Extract the [X, Y] coordinate from the center of the cell holding the provided text.  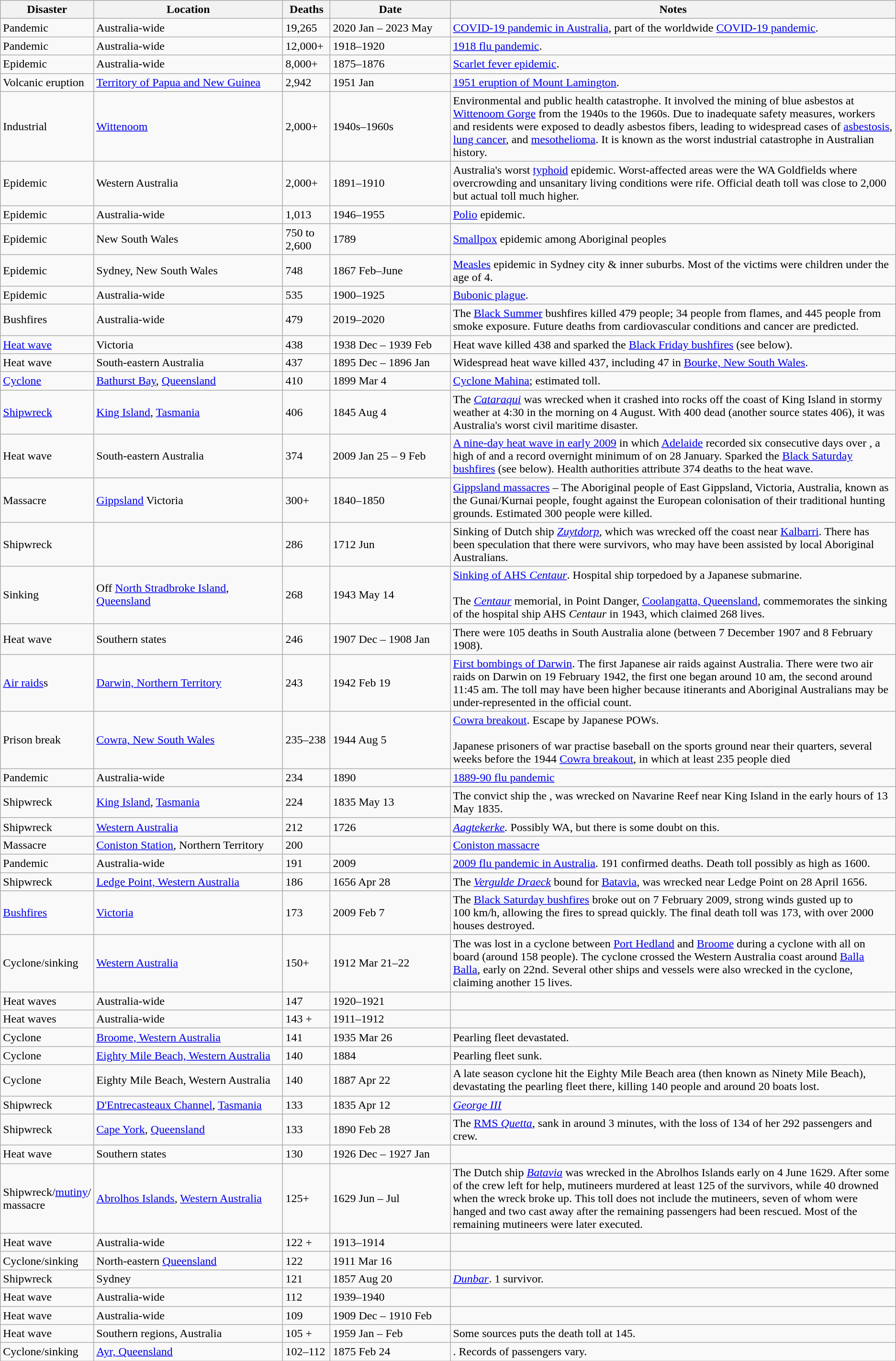
1935 Mar 26 [391, 1037]
2,942 [306, 82]
Smallpox epidemic among Aboriginal peoples [673, 239]
Broome, Western Australia [189, 1037]
D'Entrecasteaux Channel, Tasmania [189, 1105]
1890 [391, 777]
122 + [306, 1242]
1895 Dec – 1896 Jan [391, 363]
Coniston massacre [673, 845]
Date [391, 10]
122 [306, 1260]
Cowra, New South Wales [189, 740]
1,013 [306, 214]
130 [306, 1154]
121 [306, 1279]
Territory of Papua and New Guinea [189, 82]
1959 Jan – Feb [391, 1334]
224 [306, 802]
Sinking [47, 595]
1942 Feb 19 [391, 683]
2009 Feb 7 [391, 913]
246 [306, 639]
406 [306, 412]
1944 Aug 5 [391, 740]
1926 Dec – 1927 Jan [391, 1154]
Location [189, 10]
12,000+ [306, 46]
109 [306, 1315]
Sydney, New South Wales [189, 270]
1911 Mar 16 [391, 1260]
186 [306, 881]
1656 Apr 28 [391, 881]
Coniston Station, Northern Territory [189, 845]
105 + [306, 1334]
1629 Jun – Jul [391, 1198]
8,000+ [306, 64]
1911–1912 [391, 1019]
1712 Jun [391, 544]
Darwin, Northern Territory [189, 683]
1913–1914 [391, 1242]
2020 Jan – 2023 May [391, 28]
Off North Stradbroke Island, Queensland [189, 595]
Industrial [47, 126]
1891–1910 [391, 183]
102–112 [306, 1352]
1943 May 14 [391, 595]
374 [306, 456]
George III [673, 1105]
1889-90 flu pandemic [673, 777]
2009 flu pandemic in Australia. 191 confirmed deaths. Death toll possibly as high as 1600. [673, 863]
1835 Apr 12 [391, 1105]
143 + [306, 1019]
North-eastern Queensland [189, 1260]
Measles epidemic in Sydney city & inner suburbs. Most of the victims were children under the age of 4. [673, 270]
1900–1925 [391, 295]
438 [306, 344]
The convict ship the , was wrecked on Navarine Reef near King Island in the early hours of 13 May 1835. [673, 802]
Ledge Point, Western Australia [189, 881]
1835 May 13 [391, 802]
1875 Feb 24 [391, 1352]
New South Wales [189, 239]
2019–2020 [391, 320]
Prison break [47, 740]
200 [306, 845]
1884 [391, 1056]
Sydney [189, 1279]
1909 Dec – 1910 Feb [391, 1315]
235–238 [306, 740]
234 [306, 777]
Bathurst Bay, Queensland [189, 381]
1951 eruption of Mount Lamington. [673, 82]
1845 Aug 4 [391, 412]
1789 [391, 239]
Scarlet fever epidemic. [673, 64]
2009 [391, 863]
1840–1850 [391, 500]
Polio epidemic. [673, 214]
1938 Dec – 1939 Feb [391, 344]
Aagtekerke. Possibly WA, but there is some doubt on this. [673, 827]
Wittenoom [189, 126]
750 to 2,600 [306, 239]
1918–1920 [391, 46]
COVID-19 pandemic in Australia, part of the worldwide COVID-19 pandemic. [673, 28]
Disaster [47, 10]
Gippsland Victoria [189, 500]
479 [306, 320]
Dunbar. 1 survivor. [673, 1279]
Ayr, Queensland [189, 1352]
1918 flu pandemic. [673, 46]
173 [306, 913]
Notes [673, 10]
. Records of passengers vary. [673, 1352]
1887 Apr 22 [391, 1080]
Shipwreck/mutiny/massacre [47, 1198]
Pearling fleet sunk. [673, 1056]
1890 Feb 28 [391, 1130]
112 [306, 1297]
748 [306, 270]
There were 105 deaths in South Australia alone (between 7 December 1907 and 8 February 1908). [673, 639]
Cyclone Mahina; estimated toll. [673, 381]
Heat wave killed 438 and sparked the Black Friday bushfires (see below). [673, 344]
Widespread heat wave killed 437, including 47 in Bourke, New South Wales. [673, 363]
300+ [306, 500]
141 [306, 1037]
535 [306, 295]
268 [306, 595]
147 [306, 1001]
1899 Mar 4 [391, 381]
1912 Mar 21–22 [391, 963]
1726 [391, 827]
Pearling fleet devastated. [673, 1037]
1951 Jan [391, 82]
Some sources puts the death toll at 145. [673, 1334]
191 [306, 863]
Abrolhos Islands, Western Australia [189, 1198]
1940s–1960s [391, 126]
2009 Jan 25 – 9 Feb [391, 456]
1920–1921 [391, 1001]
1907 Dec – 1908 Jan [391, 639]
Air raidss [47, 683]
19,265 [306, 28]
1857 Aug 20 [391, 1279]
410 [306, 381]
212 [306, 827]
125+ [306, 1198]
The Vergulde Draeck bound for Batavia, was wrecked near Ledge Point on 28 April 1656. [673, 881]
243 [306, 683]
150+ [306, 963]
Bubonic plague. [673, 295]
1875–1876 [391, 64]
286 [306, 544]
1939–1940 [391, 1297]
Southern regions, Australia [189, 1334]
The RMS Quetta, sank in around 3 minutes, with the loss of 134 of her 292 passengers and crew. [673, 1130]
Deaths [306, 10]
Volcanic eruption [47, 82]
437 [306, 363]
1946–1955 [391, 214]
1867 Feb–June [391, 270]
Cape York, Queensland [189, 1130]
